From the cell containing the given text, extract its center point as [X, Y] coordinate. 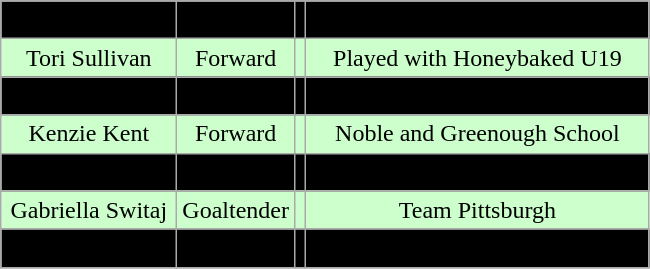
Gabriella Switaj [89, 210]
Team Pittsburgh [478, 210]
Noble and Greenough School [478, 134]
Tori Sullivan [89, 58]
Team USA U18 [478, 248]
National Sports Academy [478, 96]
Katie Burt [89, 248]
North American Hockey Academy [478, 172]
Kenzie Kent [89, 134]
Kali Flanagan [89, 96]
Toni Ann Milano [89, 172]
Megan Keller [89, 20]
